Detect which cell encompasses the target text, then output its [X, Y] center coordinate. 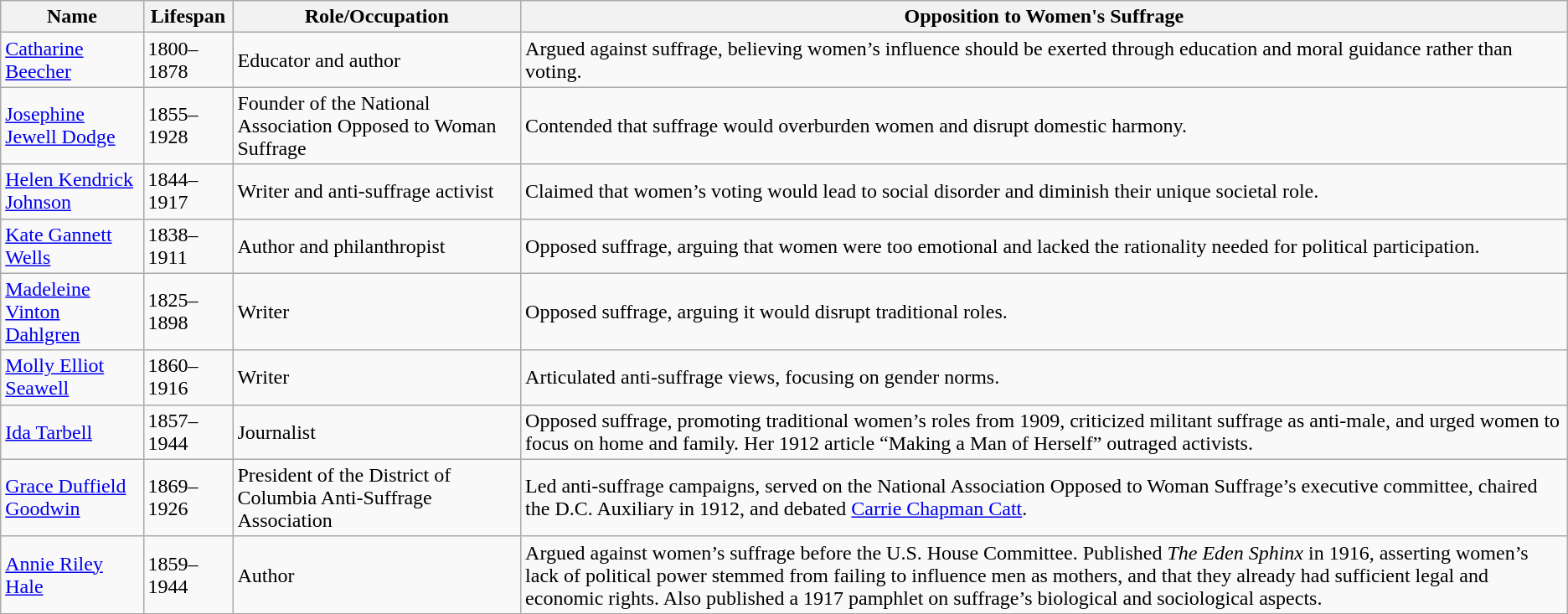
1855–1928 [188, 126]
Contended that suffrage would overburden women and disrupt domestic harmony. [1044, 126]
Journalist [377, 432]
Author [377, 575]
1825–1898 [188, 312]
Opposed suffrage, arguing it would disrupt traditional roles. [1044, 312]
Helen Kendrick Johnson [72, 191]
President of the District of Columbia Anti-Suffrage Association [377, 498]
Josephine Jewell Dodge [72, 126]
Grace Duffield Goodwin [72, 498]
Kate Gannett Wells [72, 246]
Catharine Beecher [72, 60]
Madeleine Vinton Dahlgren [72, 312]
Founder of the National Association Opposed to Woman Suffrage [377, 126]
Name [72, 17]
Opposition to Women's Suffrage [1044, 17]
Articulated anti-suffrage views, focusing on gender norms. [1044, 377]
Annie Riley Hale [72, 575]
1860–1916 [188, 377]
Role/Occupation [377, 17]
1844–1917 [188, 191]
1859–1944 [188, 575]
1869–1926 [188, 498]
Lifespan [188, 17]
Molly Elliot Seawell [72, 377]
1838–1911 [188, 246]
Educator and author [377, 60]
Ida Tarbell [72, 432]
Opposed suffrage, arguing that women were too emotional and lacked the rationality needed for political participation. [1044, 246]
Argued against suffrage, believing women’s influence should be exerted through education and moral guidance rather than voting. [1044, 60]
Claimed that women’s voting would lead to social disorder and diminish their unique societal role. [1044, 191]
Author and philanthropist [377, 246]
Writer and anti-suffrage activist [377, 191]
1800–1878 [188, 60]
1857–1944 [188, 432]
